Find where the given text appears and provide that cell's center as (X, Y) coordinate. 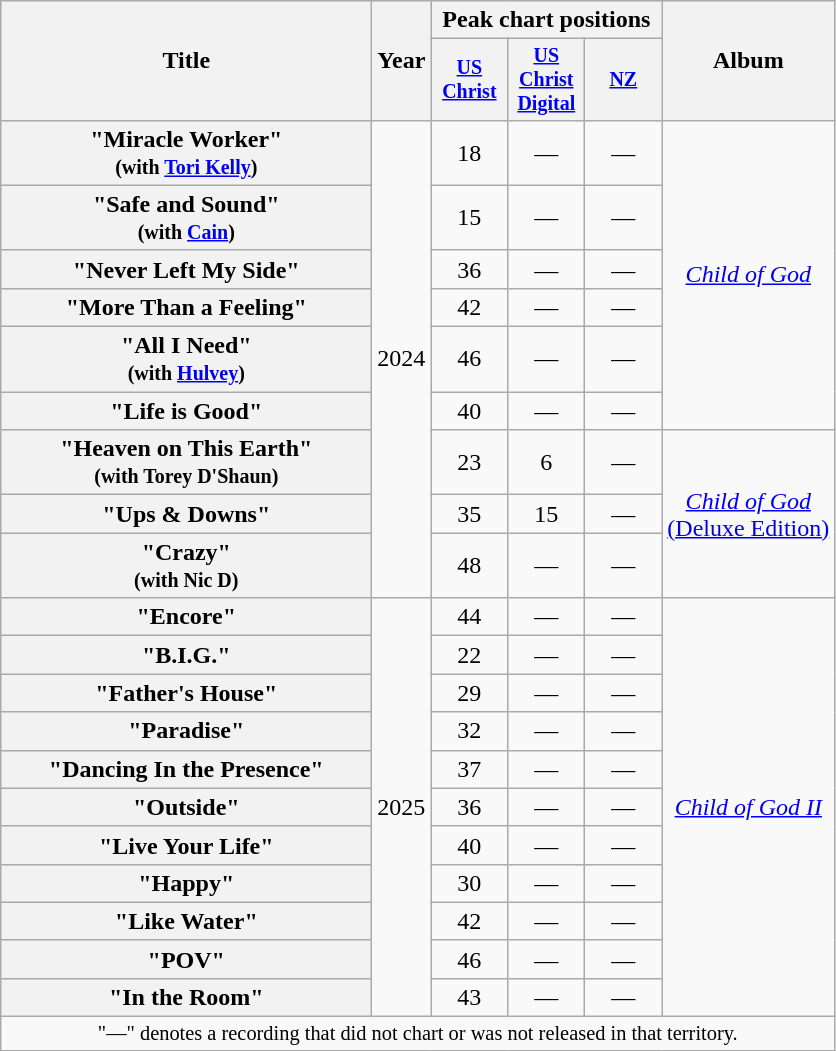
43 (470, 997)
"In the Room" (186, 997)
"B.I.G." (186, 655)
6 (546, 462)
Child of God(Deluxe Edition) (748, 514)
"Life is Good" (186, 411)
2024 (402, 359)
"Dancing In the Presence" (186, 769)
"—" denotes a recording that did not chart or was not released in that territory. (418, 1034)
"Like Water" (186, 921)
"Never Left My Side" (186, 269)
32 (470, 731)
29 (470, 693)
"Ups & Downs" (186, 514)
Peak chart positions (546, 20)
23 (470, 462)
USChristDigital (546, 80)
Child of God (748, 274)
"Outside" (186, 807)
"More Than a Feeling" (186, 307)
"Heaven on This Earth"(with Torey D'Shaun) (186, 462)
"Safe and Sound"(with Cain) (186, 218)
"POV" (186, 959)
37 (470, 769)
USChrist (470, 80)
18 (470, 152)
"Crazy"(with Nic D) (186, 566)
Year (402, 61)
Album (748, 61)
"Live Your Life" (186, 845)
2025 (402, 808)
"Encore" (186, 617)
30 (470, 883)
35 (470, 514)
Title (186, 61)
22 (470, 655)
"Happy" (186, 883)
48 (470, 566)
"Paradise" (186, 731)
Child of God II (748, 808)
"Father's House" (186, 693)
NZ (624, 80)
"Miracle Worker"(with Tori Kelly) (186, 152)
"All I Need"(with Hulvey) (186, 360)
44 (470, 617)
